Determine the (X, Y) coordinate at the center of the cell enclosing the given text.  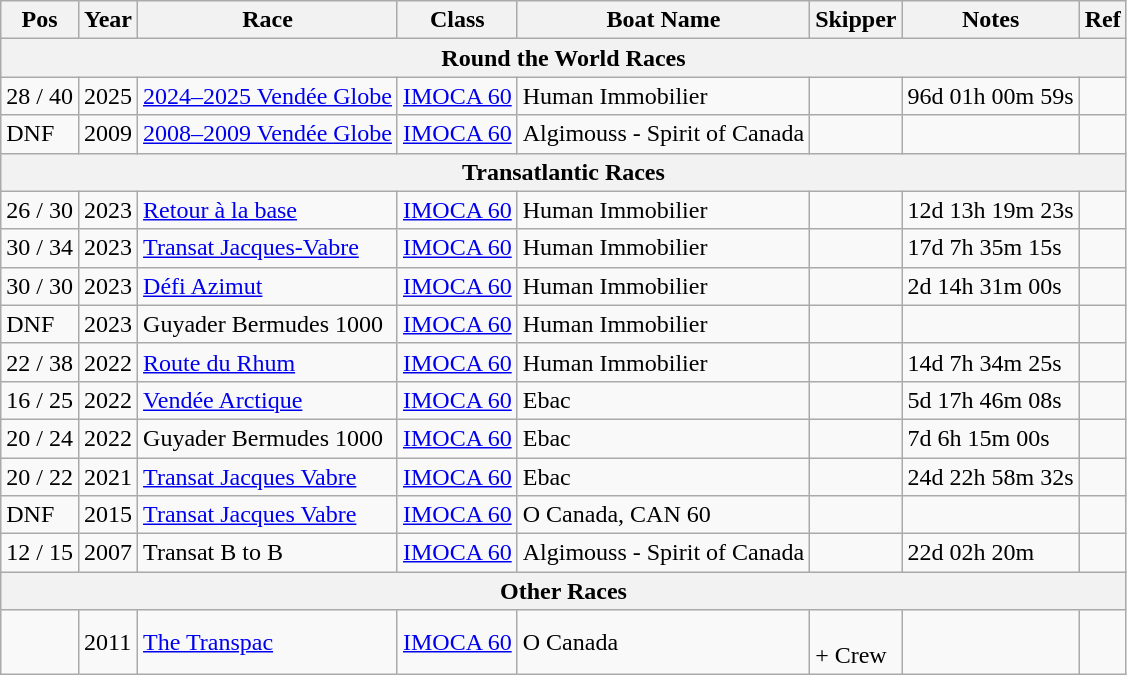
2011 (108, 642)
28 / 40 (40, 96)
24d 22h 58m 32s (990, 477)
20 / 24 (40, 438)
+ Crew (856, 642)
2015 (108, 515)
Race (268, 20)
2007 (108, 553)
16 / 25 (40, 400)
30 / 30 (40, 286)
2009 (108, 134)
2d 14h 31m 00s (990, 286)
20 / 22 (40, 477)
26 / 30 (40, 210)
O Canada, CAN 60 (663, 515)
Transat Jacques-Vabre (268, 248)
Year (108, 20)
Retour à la base (268, 210)
2008–2009 Vendée Globe (268, 134)
2024–2025 Vendée Globe (268, 96)
Défi Azimut (268, 286)
Round the World Races (564, 58)
12 / 15 (40, 553)
Boat Name (663, 20)
14d 7h 34m 25s (990, 362)
Other Races (564, 591)
Skipper (856, 20)
12d 13h 19m 23s (990, 210)
5d 17h 46m 08s (990, 400)
The Transpac (268, 642)
Pos (40, 20)
22d 02h 20m (990, 553)
2021 (108, 477)
30 / 34 (40, 248)
7d 6h 15m 00s (990, 438)
Notes (990, 20)
O Canada (663, 642)
Transatlantic Races (564, 172)
Ref (1102, 20)
Transat B to B (268, 553)
Vendée Arctique (268, 400)
Route du Rhum (268, 362)
17d 7h 35m 15s (990, 248)
2025 (108, 96)
Class (457, 20)
96d 01h 00m 59s (990, 96)
22 / 38 (40, 362)
